Return (x, y) of the center of cell containing provided text 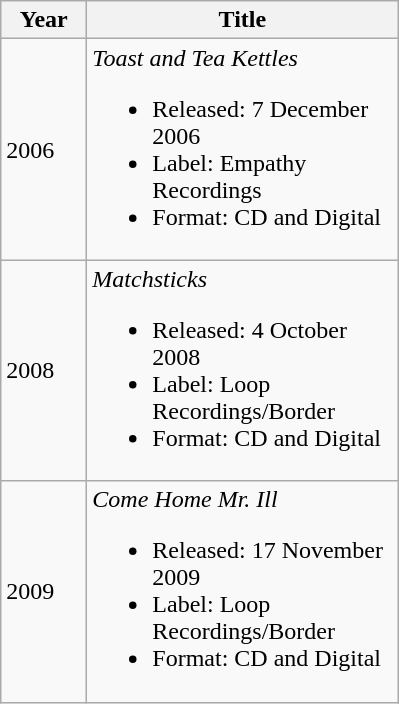
2009 (44, 592)
2008 (44, 370)
Year (44, 20)
Toast and Tea KettlesReleased: 7 December 2006Label: Empathy RecordingsFormat: CD and Digital (242, 150)
Come Home Mr. IllReleased: 17 November 2009Label: Loop Recordings/BorderFormat: CD and Digital (242, 592)
Title (242, 20)
MatchsticksReleased: 4 October 2008Label: Loop Recordings/BorderFormat: CD and Digital (242, 370)
2006 (44, 150)
